Detect which cell encompasses the target text, then output its (X, Y) center coordinate. 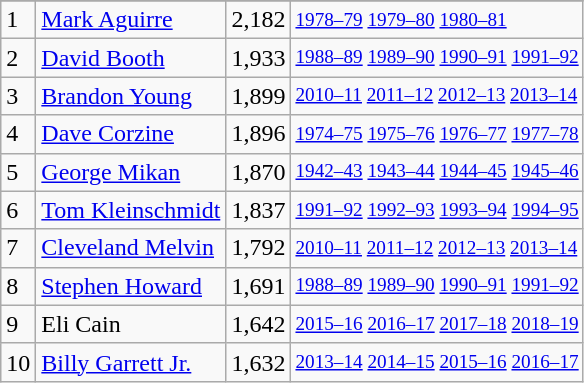
Cleveland Melvin (131, 248)
1,632 (258, 362)
Mark Aguirre (131, 20)
5 (18, 172)
Tom Kleinschmidt (131, 210)
1991–92 1992–93 1993–94 1994–95 (437, 210)
George Mikan (131, 172)
1,792 (258, 248)
Brandon Young (131, 96)
1 (18, 20)
David Booth (131, 58)
1,642 (258, 324)
9 (18, 324)
1,870 (258, 172)
2013–14 2014–15 2015–16 2016–17 (437, 362)
1,896 (258, 134)
1,933 (258, 58)
1,837 (258, 210)
Billy Garrett Jr. (131, 362)
1,691 (258, 286)
Eli Cain (131, 324)
7 (18, 248)
2015–16 2016–17 2017–18 2018–19 (437, 324)
8 (18, 286)
1942–43 1943–44 1944–45 1945–46 (437, 172)
3 (18, 96)
1974–75 1975–76 1976–77 1977–78 (437, 134)
Stephen Howard (131, 286)
6 (18, 210)
Dave Corzine (131, 134)
4 (18, 134)
2 (18, 58)
1978–79 1979–80 1980–81 (437, 20)
2,182 (258, 20)
10 (18, 362)
1,899 (258, 96)
